Identify which cell holds the provided text, then report its [x, y] central coordinate. 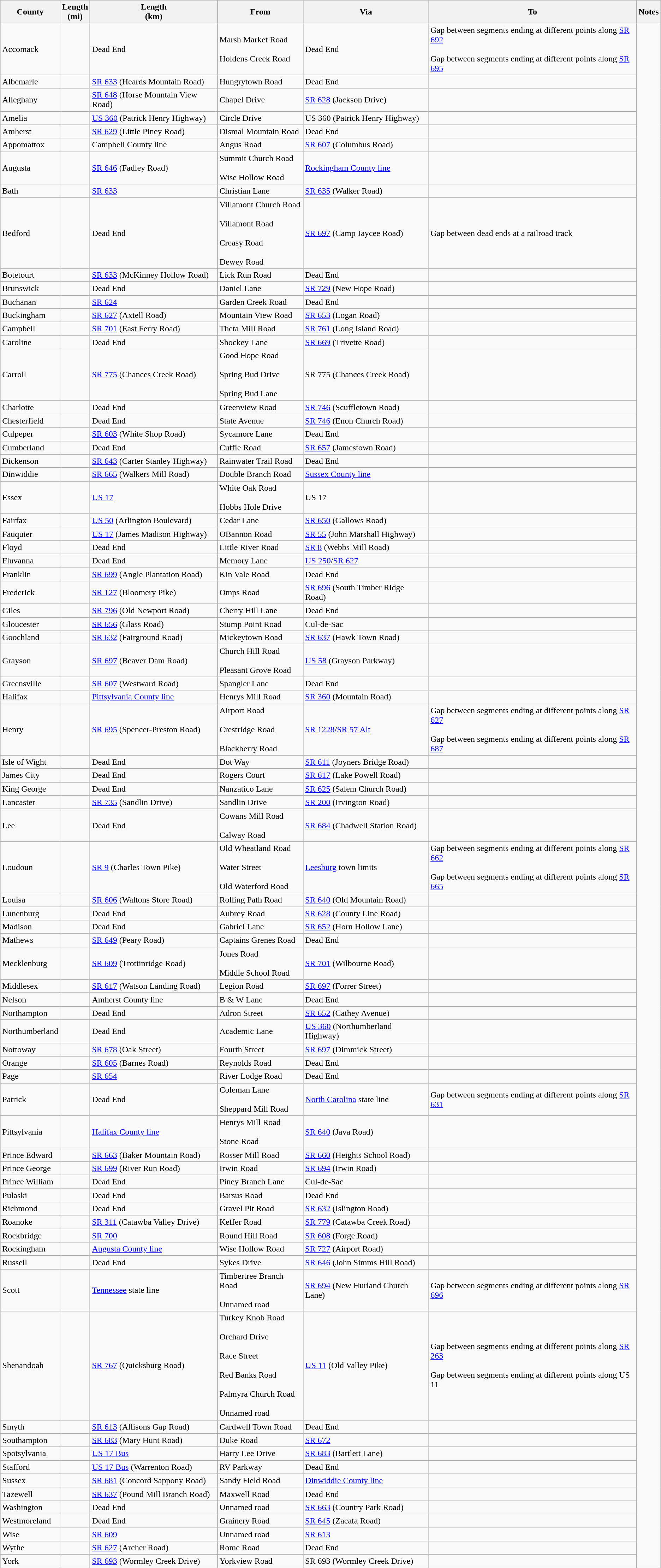
Gabriel Lane [261, 927]
Length(km) [154, 12]
SR 617 (Watson Landing Road) [154, 986]
SR 613 (Allisons Gap Road) [154, 1427]
Gap between segments ending at different points along SR 263Gap between segments ending at different points along US 11 [532, 1366]
Mathews [30, 940]
Henrys Mill RoadStone Road [261, 1132]
Gap between dead ends at a railroad track [532, 233]
SR 684 (Chadwell Station Road) [366, 825]
Captains Grenes Road [261, 940]
Nelson [30, 1000]
SR 697 (Beaver Dam Road) [154, 661]
US 250/SR 627 [366, 561]
Nanzatico Lane [261, 789]
County [30, 12]
Harry Lee Drive [261, 1454]
Wise [30, 1534]
York [30, 1561]
SR 608 (Forge Road) [366, 1236]
SR 697 (Forrer Street) [366, 986]
Orange [30, 1063]
Caroline [30, 342]
Rockingham County line [366, 168]
Greenview Road [261, 407]
Northumberland [30, 1031]
Rome Road [261, 1548]
SR 694 (Irwin Road) [366, 1168]
Brunswick [30, 288]
Gap between segments ending at different points along SR 627Gap between segments ending at different points along SR 687 [532, 729]
Villamont Church RoadVillamont RoadCreasy RoadDewey Road [261, 233]
Alleghany [30, 100]
Richmond [30, 1209]
Amherst [30, 131]
Botetourt [30, 275]
Franklin [30, 574]
SR 650 (Gallows Road) [366, 520]
Gap between segments ending at different points along SR 692Gap between segments ending at different points along SR 695 [532, 49]
SR 652 (Horn Hollow Lane) [366, 927]
Carroll [30, 375]
Roanoke [30, 1222]
SR 746 (Enon Church Road) [366, 421]
Amherst County line [154, 1000]
SR 654 [154, 1076]
Bedford [30, 233]
US 17 Bus [154, 1454]
Prince George [30, 1168]
SR 609 [154, 1534]
SR 796 (Old Newport Road) [154, 611]
Accomack [30, 49]
SR 681 (Concord Sappony Road) [154, 1480]
Keffer Road [261, 1222]
US 58 (Grayson Parkway) [366, 661]
Lick Run Road [261, 275]
Shockey Lane [261, 342]
SR 311 (Catawba Valley Drive) [154, 1222]
SR 657 (Jamestown Road) [366, 448]
SR 603 (White Shop Road) [154, 434]
Prince William [30, 1182]
SR 683 (Mary Hunt Road) [154, 1440]
SR 617 (Lake Powell Road) [366, 775]
Airport RoadCrestridge RoadBlackberry Road [261, 729]
Leesburg town limits [366, 867]
Aubrey Road [261, 913]
SR 637 (Pound Mill Branch Road) [154, 1494]
Kin Vale Road [261, 574]
Legion Road [261, 986]
SR 669 (Trivette Road) [366, 342]
Fairfax [30, 520]
Campbell [30, 329]
Chapel Drive [261, 100]
Prince Edward [30, 1155]
Gap between segments ending at different points along SR 631 [532, 1099]
SR 360 (Mountain Road) [366, 697]
King George [30, 789]
SR 649 (Peary Road) [154, 940]
Tazewell [30, 1494]
B & W Lane [261, 1000]
Dot Way [261, 762]
Sandy Field Road [261, 1480]
Notes [649, 12]
Buckingham [30, 315]
Length(mi) [75, 12]
SR 633 [154, 191]
Essex [30, 497]
SR 656 (Glass Road) [154, 624]
Adron Street [261, 1013]
Sandlin Drive [261, 802]
US 17 (James Madison Highway) [154, 534]
Pulaski [30, 1195]
Rolling Path Road [261, 900]
Scott [30, 1290]
Fauquier [30, 534]
Amelia [30, 118]
Academic Lane [261, 1031]
SR 653 (Logan Road) [366, 315]
Goochland [30, 638]
US 11 (Old Valley Pike) [366, 1366]
Washington [30, 1507]
SR 694 (New Hurland Church Lane) [366, 1290]
Culpeper [30, 434]
SR 635 (Walker Road) [366, 191]
From [261, 12]
Memory Lane [261, 561]
SR 727 (Airport Road) [366, 1249]
Albemarle [30, 82]
SR 665 (Walkers Mill Road) [154, 474]
Grayson [30, 661]
Cumberland [30, 448]
Loudoun [30, 867]
Greensville [30, 684]
SR 127 (Bloomery Pike) [154, 593]
Dinwiddie [30, 474]
Sussex County line [366, 474]
Daniel Lane [261, 288]
SR 729 (New Hope Road) [366, 288]
SR 624 [154, 302]
SR 660 (Heights School Road) [366, 1155]
Pittsylvania County line [154, 697]
Appomattox [30, 145]
Timbertree Branch RoadUnnamed road [261, 1290]
SR 678 (Oak Street) [154, 1049]
SR 611 (Joyners Bridge Road) [366, 762]
US 50 (Arlington Boulevard) [154, 520]
State Avenue [261, 421]
SR 607 (Columbus Road) [366, 145]
Tennessee state line [154, 1290]
Stump Point Road [261, 624]
Gravel Pit Road [261, 1209]
Rockbridge [30, 1236]
Buchanan [30, 302]
SR 699 (Angle Plantation Road) [154, 574]
SR 613 [366, 1534]
SR 607 (Westward Road) [154, 684]
Good Hope RoadSpring Bud DriveSpring Bud Lane [261, 375]
Old Wheatland RoadWater StreetOld Waterford Road [261, 867]
Patrick [30, 1099]
Campbell County line [154, 145]
Augusta [30, 168]
Cedar Lane [261, 520]
OBannon Road [261, 534]
SR 640 (Old Mountain Road) [366, 900]
SR 633 (Heards Mountain Road) [154, 82]
SR 663 (Baker Mountain Road) [154, 1155]
Northampton [30, 1013]
SR 1228/SR 57 Alt [366, 729]
SR 628 (Jackson Drive) [366, 100]
Angus Road [261, 145]
SR 695 (Spencer-Preston Road) [154, 729]
Frederick [30, 593]
RV Parkway [261, 1467]
Fourth Street [261, 1049]
Isle of Wight [30, 762]
SR 200 (Irvington Road) [366, 802]
Marsh Market RoadHoldens Creek Road [261, 49]
Chesterfield [30, 421]
Dickenson [30, 461]
Spangler Lane [261, 684]
Halifax [30, 697]
SR 646 (John Simms Hill Road) [366, 1262]
Spotsylvania [30, 1454]
Giles [30, 611]
Dismal Mountain Road [261, 131]
SR 645 (Zacata Road) [366, 1521]
SR 8 (Webbs Mill Road) [366, 547]
Shenandoah [30, 1366]
Yorkview Road [261, 1561]
SR 701 (Wilbourne Road) [366, 963]
Lancaster [30, 802]
North Carolina state line [366, 1099]
Cherry Hill Lane [261, 611]
SR 779 (Catawba Creek Road) [366, 1222]
Church Hill RoadPleasant Grove Road [261, 661]
James City [30, 775]
Louisa [30, 900]
Middlesex [30, 986]
Russell [30, 1262]
SR 648 (Horse Mountain View Road) [154, 100]
Garden Creek Road [261, 302]
SR 9 (Charles Town Pike) [154, 867]
SR 767 (Quicksburg Road) [154, 1366]
Wise Hollow Road [261, 1249]
SR 652 (Cathey Avenue) [366, 1013]
SR 609 (Trottinridge Road) [154, 963]
Little River Road [261, 547]
Charlotte [30, 407]
River Lodge Road [261, 1076]
Wythe [30, 1548]
Mountain View Road [261, 315]
Bath [30, 191]
Nottoway [30, 1049]
Via [366, 12]
Mickeytown Road [261, 638]
Double Branch Road [261, 474]
SR 697 (Dimmick Street) [366, 1049]
Floyd [30, 547]
SR 628 (County Line Road) [366, 913]
Coleman LaneSheppard Mill Road [261, 1099]
Rogers Court [261, 775]
Circle Drive [261, 118]
Halifax County line [154, 1132]
Sycamore Lane [261, 434]
Gap between segments ending at different points along SR 662Gap between segments ending at different points along SR 665 [532, 867]
Reynolds Road [261, 1063]
Jones RoadMiddle School Road [261, 963]
SR 701 (East Ferry Road) [154, 329]
Barsus Road [261, 1195]
Rainwater Trail Road [261, 461]
Cuffie Road [261, 448]
Christian Lane [261, 191]
Round Hill Road [261, 1236]
Turkey Knob RoadOrchard DriveRace StreetRed Banks RoadPalmyra Church RoadUnnamed road [261, 1366]
Augusta County line [154, 1249]
SR 605 (Barnes Road) [154, 1063]
SR 663 (Country Park Road) [366, 1507]
US 17 Bus (Warrenton Road) [154, 1467]
Henry [30, 729]
Mecklenburg [30, 963]
SR 697 (Camp Jaycee Road) [366, 233]
Sykes Drive [261, 1262]
Lee [30, 825]
SR 672 [366, 1440]
SR 746 (Scuffletown Road) [366, 407]
Stafford [30, 1467]
US 360 (Northumberland Highway) [366, 1031]
White Oak RoadHobbs Hole Drive [261, 497]
To [532, 12]
SR 683 (Bartlett Lane) [366, 1454]
Rockingham [30, 1249]
SR 632 (Fairground Road) [154, 638]
SR 633 (McKinney Hollow Road) [154, 275]
Pittsylvania [30, 1132]
SR 625 (Salem Church Road) [366, 789]
Maxwell Road [261, 1494]
Summit Church RoadWise Hollow Road [261, 168]
Fluvanna [30, 561]
SR 761 (Long Island Road) [366, 329]
Theta Mill Road [261, 329]
Duke Road [261, 1440]
Grainery Road [261, 1521]
SR 55 (John Marshall Highway) [366, 534]
SR 700 [154, 1236]
Omps Road [261, 593]
SR 637 (Hawk Town Road) [366, 638]
SR 627 (Axtell Road) [154, 315]
SR 627 (Archer Road) [154, 1548]
Page [30, 1076]
SR 735 (Sandlin Drive) [154, 802]
Madison [30, 927]
Westmoreland [30, 1521]
SR 629 (Little Piney Road) [154, 131]
Cardwell Town Road [261, 1427]
Gap between segments ending at different points along SR 696 [532, 1290]
SR 606 (Waltons Store Road) [154, 900]
Gloucester [30, 624]
Rosser Mill Road [261, 1155]
Hungrytown Road [261, 82]
SR 699 (River Run Road) [154, 1168]
SR 696 (South Timber Ridge Road) [366, 593]
Smyth [30, 1427]
SR 640 (Java Road) [366, 1132]
SR 643 (Carter Stanley Highway) [154, 461]
Sussex [30, 1480]
Cowans Mill RoadCalway Road [261, 825]
Lunenburg [30, 913]
Henrys Mill Road [261, 697]
SR 632 (Islington Road) [366, 1209]
Piney Branch Lane [261, 1182]
Irwin Road [261, 1168]
Dinwiddie County line [366, 1480]
SR 646 (Fadley Road) [154, 168]
Southampton [30, 1440]
